Search for the cell housing the specified text and yield its [x, y] center coordinate. 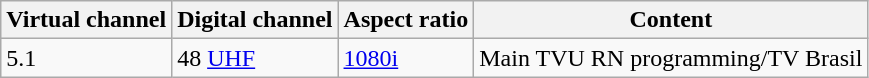
Virtual channel [86, 20]
5.1 [86, 58]
Content [671, 20]
48 UHF [255, 58]
Main TVU RN programming/TV Brasil [671, 58]
1080i [406, 58]
Aspect ratio [406, 20]
Digital channel [255, 20]
